Provide the (x, y) coordinate of the cell's center where the given text is located.  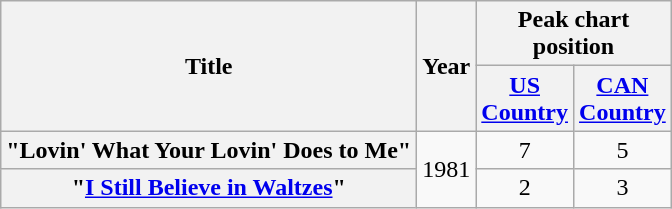
CANCountry (623, 98)
"Lovin' What Your Lovin' Does to Me" (209, 150)
Title (209, 66)
7 (525, 150)
2 (525, 188)
"I Still Believe in Waltzes" (209, 188)
5 (623, 150)
1981 (446, 169)
Peak chartposition (574, 34)
3 (623, 188)
Year (446, 66)
USCountry (525, 98)
